Provide the [x, y] coordinate of the cell's center where the given text is located.  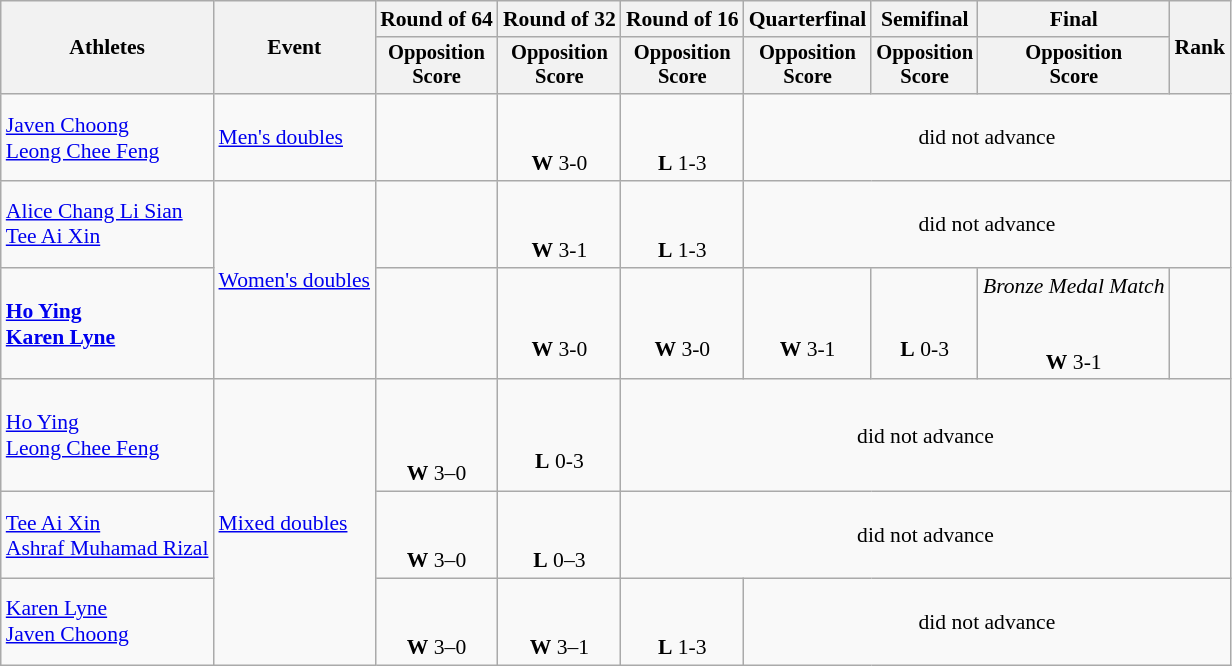
Rank [1200, 48]
Men's doubles [294, 138]
Ho YingLeong Chee Feng [108, 436]
W 3–1 [560, 622]
Women's doubles [294, 280]
Round of 32 [560, 19]
Alice Chang Li SianTee Ai Xin [108, 224]
Event [294, 48]
Semifinal [924, 19]
Karen LyneJaven Choong [108, 622]
Quarterfinal [808, 19]
Final [1074, 19]
Round of 16 [682, 19]
Athletes [108, 48]
Round of 64 [436, 19]
Javen ChoongLeong Chee Feng [108, 138]
L 0–3 [560, 536]
Ho YingKaren Lyne [108, 324]
Mixed doubles [294, 522]
Tee Ai XinAshraf Muhamad Rizal [108, 536]
Bronze Medal MatchW 3-1 [1074, 324]
